Pinpoint the cell where the given text exists, returning its (x, y) midpoint coordinate. 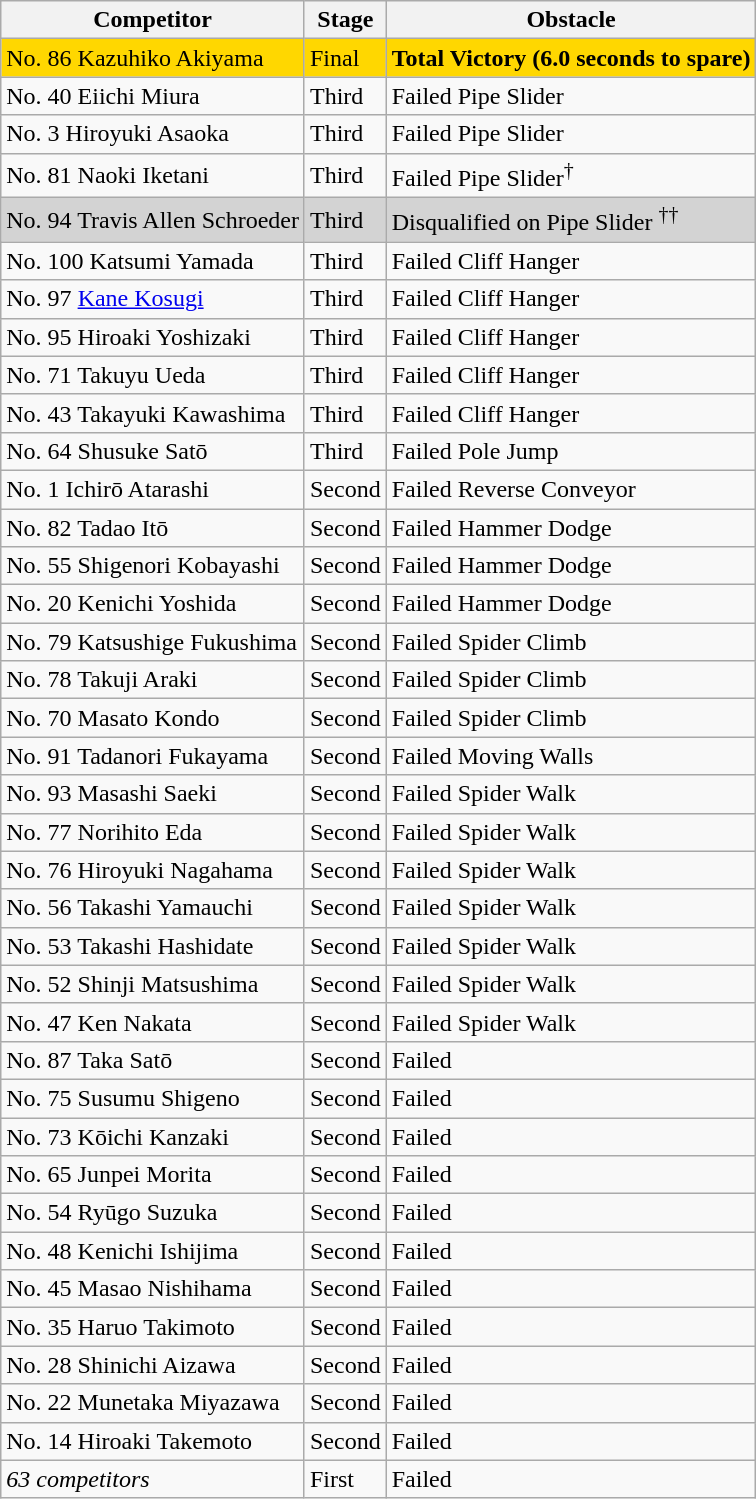
Final (345, 58)
No. 70 Masato Kondo (153, 718)
Failed Pipe Slider† (571, 176)
Total Victory (6.0 seconds to spare) (571, 58)
No. 52 Shinji Matsushima (153, 984)
No. 87 Taka Satō (153, 1060)
No. 93 Masashi Saeki (153, 794)
Failed Reverse Conveyor (571, 489)
No. 79 Katsushige Fukushima (153, 642)
No. 43 Takayuki Kawashima (153, 413)
No. 82 Tadao Itō (153, 528)
No. 3 Hiroyuki Asaoka (153, 134)
No. 47 Ken Nakata (153, 1022)
No. 1 Ichirō Atarashi (153, 489)
No. 56 Takashi Yamauchi (153, 908)
First (345, 1479)
Failed Moving Walls (571, 756)
Disqualified on Pipe Slider †† (571, 220)
No. 97 Kane Kosugi (153, 299)
No. 20 Kenichi Yoshida (153, 604)
No. 65 Junpei Morita (153, 1175)
No. 55 Shigenori Kobayashi (153, 566)
No. 77 Norihito Eda (153, 832)
No. 14 Hiroaki Takemoto (153, 1441)
No. 28 Shinichi Aizawa (153, 1365)
No. 95 Hiroaki Yoshizaki (153, 337)
No. 71 Takuyu Ueda (153, 375)
No. 94 Travis Allen Schroeder (153, 220)
No. 91 Tadanori Fukayama (153, 756)
Obstacle (571, 20)
No. 64 Shusuke Satō (153, 451)
No. 81 Naoki Iketani (153, 176)
No. 40 Eiichi Miura (153, 96)
No. 100 Katsumi Yamada (153, 261)
No. 78 Takuji Araki (153, 680)
No. 22 Munetaka Miyazawa (153, 1403)
No. 73 Kōichi Kanzaki (153, 1137)
Competitor (153, 20)
No. 75 Susumu Shigeno (153, 1098)
63 competitors (153, 1479)
No. 86 Kazuhiko Akiyama (153, 58)
No. 45 Masao Nishihama (153, 1289)
No. 48 Kenichi Ishijima (153, 1251)
No. 76 Hiroyuki Nagahama (153, 870)
No. 53 Takashi Hashidate (153, 946)
No. 54 Ryūgo Suzuka (153, 1213)
Failed Pole Jump (571, 451)
Stage (345, 20)
No. 35 Haruo Takimoto (153, 1327)
